Return the [x, y] coordinate for the center point of the cell that contains the specified text.  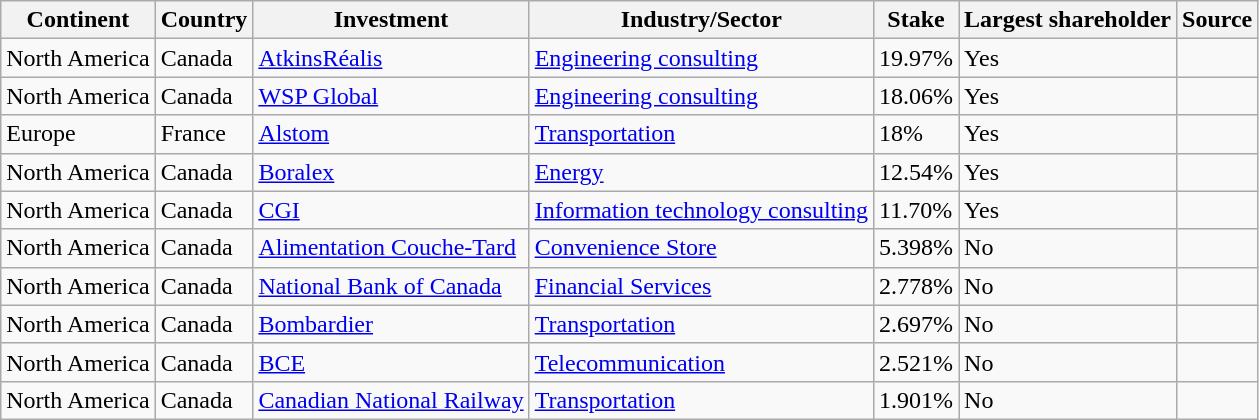
AtkinsRéalis [391, 58]
France [204, 134]
WSP Global [391, 96]
Continent [78, 20]
Telecommunication [701, 362]
11.70% [916, 210]
2.697% [916, 324]
Energy [701, 172]
18.06% [916, 96]
Bombardier [391, 324]
5.398% [916, 248]
Source [1218, 20]
Financial Services [701, 286]
18% [916, 134]
Europe [78, 134]
19.97% [916, 58]
Country [204, 20]
1.901% [916, 400]
Information technology consulting [701, 210]
Canadian National Railway [391, 400]
Alimentation Couche-Tard [391, 248]
Stake [916, 20]
BCE [391, 362]
CGI [391, 210]
Alstom [391, 134]
Industry/Sector [701, 20]
2.521% [916, 362]
Investment [391, 20]
12.54% [916, 172]
Boralex [391, 172]
Convenience Store [701, 248]
2.778% [916, 286]
Largest shareholder [1068, 20]
National Bank of Canada [391, 286]
